Pinpoint the cell where the given text exists, returning its (X, Y) midpoint coordinate. 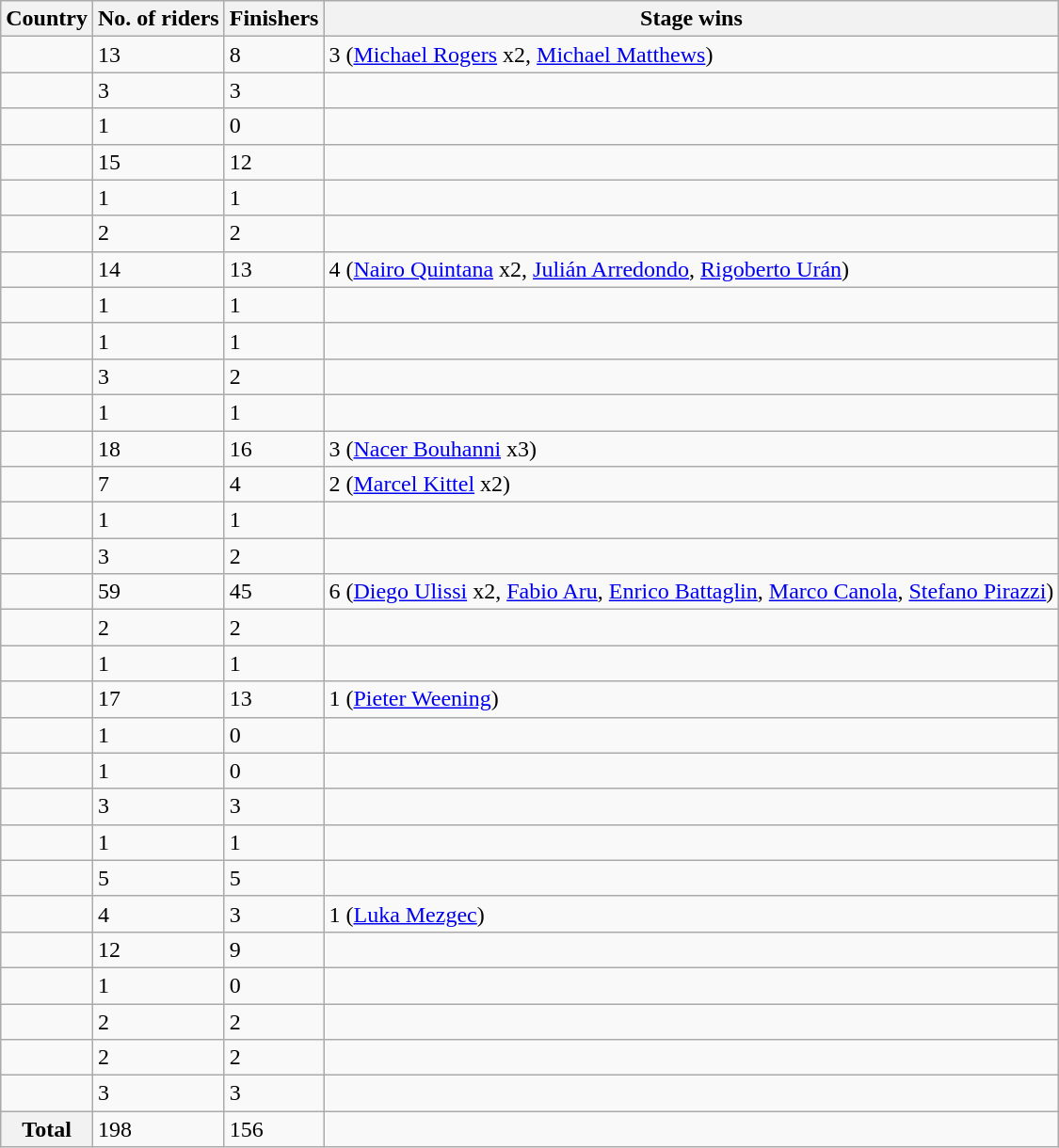
6 (Diego Ulissi x2, Fabio Aru, Enrico Battaglin, Marco Canola, Stefano Pirazzi) (691, 592)
No. of riders (158, 19)
1 (Luka Mezgec) (691, 914)
1 (Pieter Weening) (691, 699)
Finishers (274, 19)
4 (Nairo Quintana x2, Julián Arredondo, Rigoberto Urán) (691, 269)
18 (158, 449)
14 (158, 269)
17 (158, 699)
198 (158, 1129)
8 (274, 55)
156 (274, 1129)
15 (158, 162)
16 (274, 449)
7 (158, 485)
Stage wins (691, 19)
3 (Nacer Bouhanni x3) (691, 449)
3 (Michael Rogers x2, Michael Matthews) (691, 55)
2 (Marcel Kittel x2) (691, 485)
9 (274, 949)
Total (47, 1129)
59 (158, 592)
Country (47, 19)
45 (274, 592)
